Scan for the cell matching the given text and deliver its [X, Y] coordinate at center. 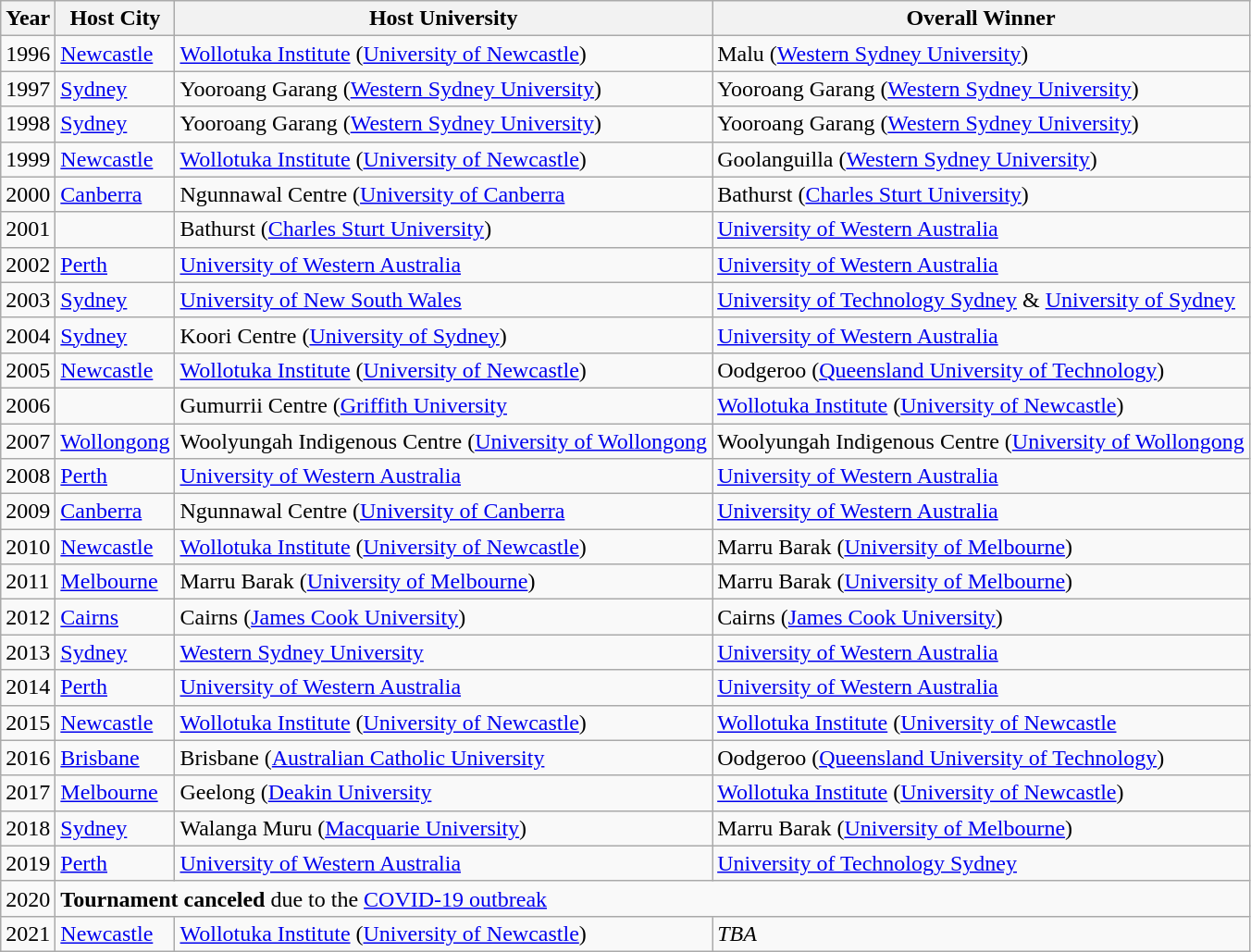
Western Sydney University [444, 652]
TBA [981, 933]
Walanga Muru (Macquarie University) [444, 828]
2009 [28, 512]
2019 [28, 863]
1996 [28, 54]
1998 [28, 124]
2003 [28, 300]
2007 [28, 441]
1997 [28, 89]
2013 [28, 652]
Brisbane (Australian Catholic University [444, 758]
Cairns [115, 617]
Brisbane [115, 758]
Wollongong [115, 441]
Malu (Western Sydney University) [981, 54]
Host City [115, 19]
University of Technology Sydney & University of Sydney [981, 300]
Tournament canceled due to the COVID-19 outbreak [653, 898]
2021 [28, 933]
2010 [28, 547]
Koori Centre (University of Sydney) [444, 335]
2002 [28, 265]
2012 [28, 617]
2018 [28, 828]
2008 [28, 476]
2001 [28, 229]
2015 [28, 723]
2020 [28, 898]
2016 [28, 758]
University of Technology Sydney [981, 863]
University of New South Wales [444, 300]
2011 [28, 582]
2017 [28, 793]
Gumurrii Centre (Griffith University [444, 405]
2004 [28, 335]
Goolanguilla (Western Sydney University) [981, 159]
2005 [28, 370]
2006 [28, 405]
2014 [28, 687]
Geelong (Deakin University [444, 793]
2000 [28, 194]
1999 [28, 159]
Host University [444, 19]
Year [28, 19]
Overall Winner [981, 19]
Wollotuka Institute (University of Newcastle [981, 723]
